From the cell containing the given text, extract its center point as [X, Y] coordinate. 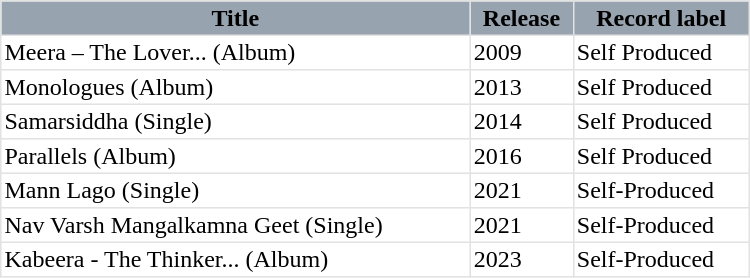
Mann Lago (Single) [236, 190]
Kabeera - The Thinker... (Album) [236, 259]
2023 [522, 259]
Nav Varsh Mangalkamna Geet (Single) [236, 225]
Samarsiddha (Single) [236, 121]
Release [522, 18]
2014 [522, 121]
Monologues (Album) [236, 87]
Meera – The Lover... (Album) [236, 52]
2013 [522, 87]
Title [236, 18]
2009 [522, 52]
2016 [522, 156]
Record label [661, 18]
Parallels (Album) [236, 156]
